Output the (x, y) coordinate of the center of the cell containing the given text.  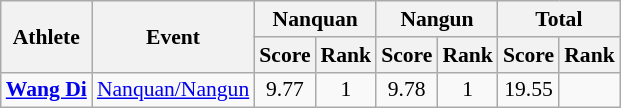
Event (173, 36)
Nanquan/Nangun (173, 90)
19.55 (528, 90)
Total (559, 19)
Nanquan (315, 19)
Athlete (46, 36)
9.77 (284, 90)
Nangun (437, 19)
9.78 (406, 90)
Wang Di (46, 90)
